Capture the cell that displays the provided text and extract its (X, Y) central coordinate. 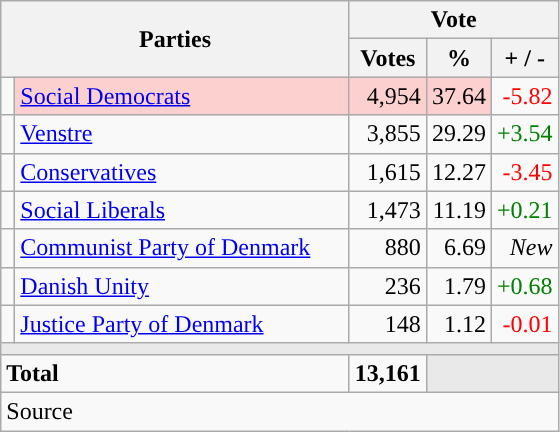
% (458, 58)
-5.82 (524, 96)
Venstre (182, 134)
12.27 (458, 172)
+3.54 (524, 134)
6.69 (458, 248)
4,954 (388, 96)
+ / - (524, 58)
3,855 (388, 134)
Parties (176, 39)
+0.68 (524, 286)
236 (388, 286)
11.19 (458, 210)
+0.21 (524, 210)
Vote (454, 20)
Conservatives (182, 172)
Source (280, 411)
29.29 (458, 134)
1.12 (458, 324)
New (524, 248)
37.64 (458, 96)
1,473 (388, 210)
Communist Party of Denmark (182, 248)
148 (388, 324)
Total (176, 373)
1.79 (458, 286)
880 (388, 248)
1,615 (388, 172)
Justice Party of Denmark (182, 324)
Social Democrats (182, 96)
Votes (388, 58)
Social Liberals (182, 210)
-3.45 (524, 172)
13,161 (388, 373)
-0.01 (524, 324)
Danish Unity (182, 286)
